Find where the given text appears and provide that cell's center as (x, y) coordinate. 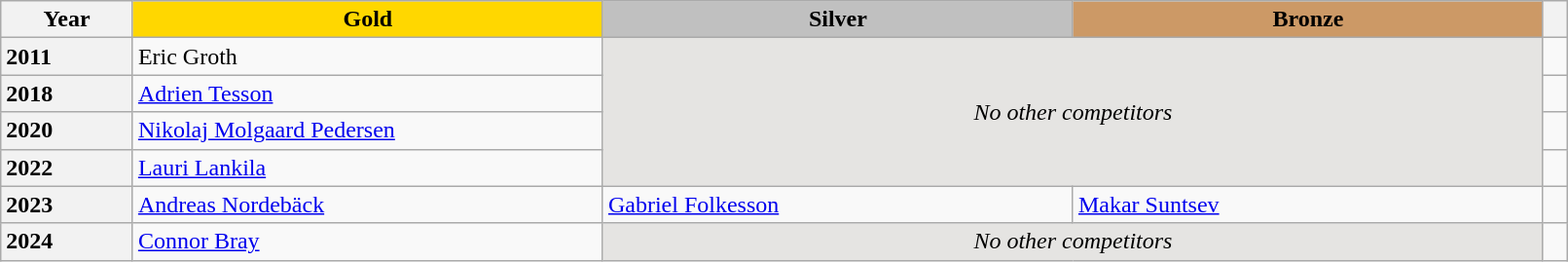
Adrien Tesson (368, 94)
Nikolaj Molgaard Pedersen (368, 131)
Gabriel Folkesson (837, 205)
Andreas Nordebäck (368, 205)
2018 (67, 94)
Connor Bray (368, 242)
2024 (67, 242)
Lauri Lankila (368, 168)
Gold (368, 19)
2023 (67, 205)
2022 (67, 168)
Bronze (1308, 19)
Makar Suntsev (1308, 205)
2011 (67, 56)
2020 (67, 131)
Silver (837, 19)
Eric Groth (368, 56)
Year (67, 19)
